Extract the (x, y) coordinate from the center of the cell holding the provided text.  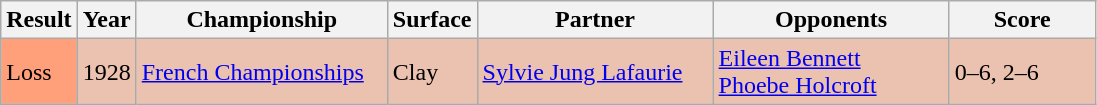
Year (106, 20)
Championship (262, 20)
Loss (39, 72)
Clay (432, 72)
Partner (595, 20)
French Championships (262, 72)
Result (39, 20)
Score (1022, 20)
1928 (106, 72)
Eileen Bennett Phoebe Holcroft (831, 72)
0–6, 2–6 (1022, 72)
Surface (432, 20)
Sylvie Jung Lafaurie (595, 72)
Opponents (831, 20)
